Provide the [x, y] coordinate of the cell's center where the given text is located.  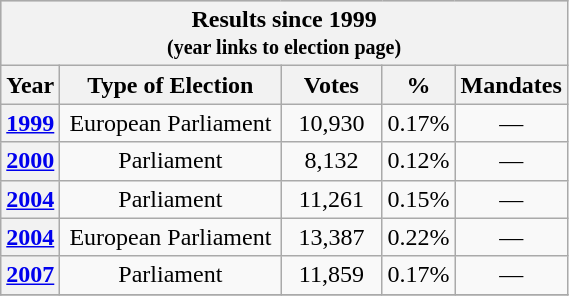
11,261 [332, 199]
8,132 [332, 161]
Votes [332, 85]
Mandates [511, 85]
10,930 [332, 123]
13,387 [332, 237]
11,859 [332, 275]
Type of Election [170, 85]
2000 [30, 161]
1999 [30, 123]
2007 [30, 275]
0.15% [418, 199]
0.12% [418, 161]
0.22% [418, 237]
Results since 1999(year links to election page) [284, 34]
% [418, 85]
Year [30, 85]
